Return the (x, y) coordinate for the center point of the cell that contains the specified text.  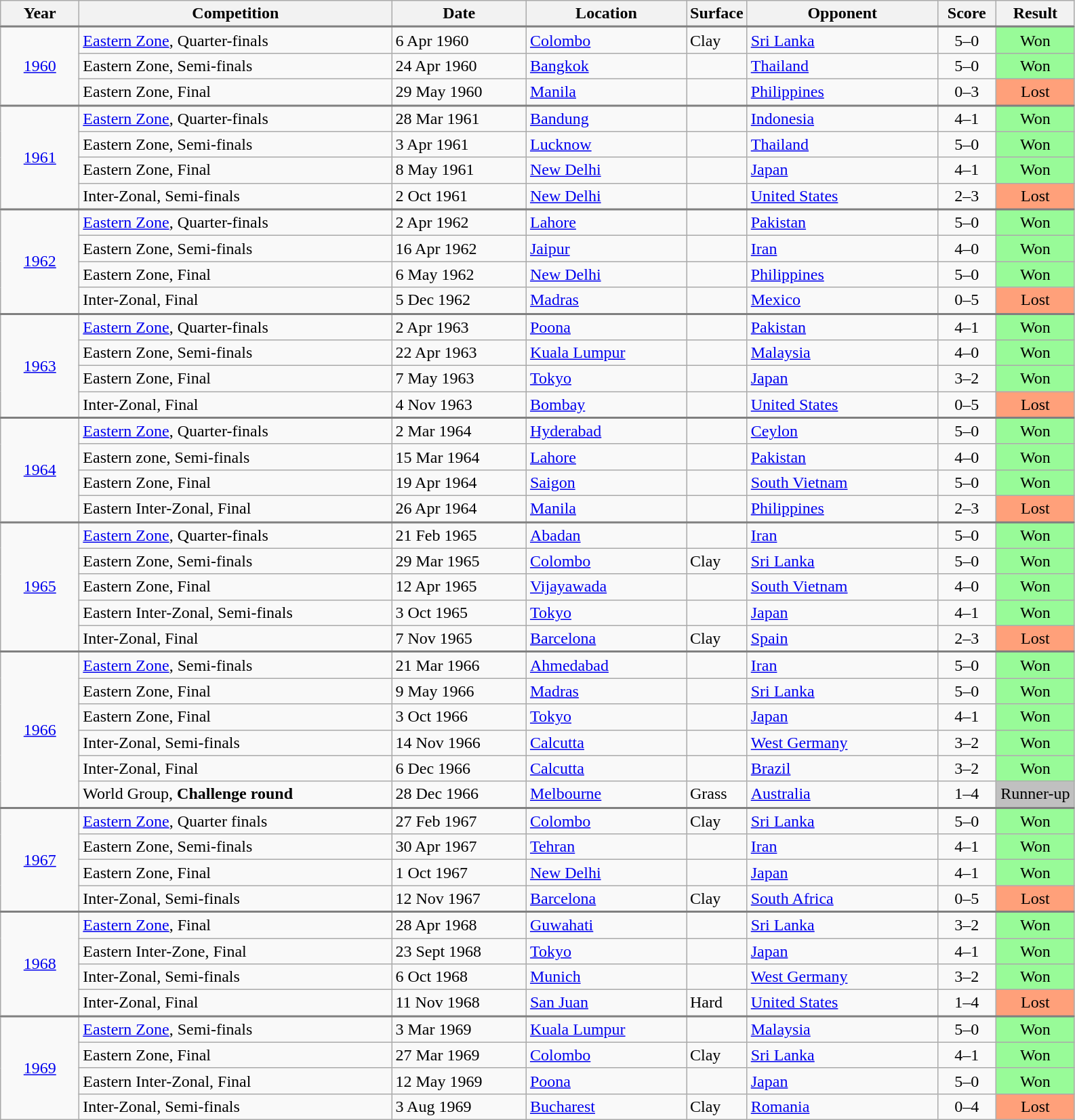
Indonesia (842, 118)
Spain (842, 638)
Opponent (842, 14)
7 Nov 1965 (460, 638)
1968 (40, 964)
1 Oct 1967 (460, 873)
19 Apr 1964 (460, 482)
1962 (40, 262)
Eastern Inter-Zone, Final (236, 951)
San Juan (606, 1003)
29 Mar 1965 (460, 561)
30 Apr 1967 (460, 847)
Romania (842, 1106)
Date (460, 14)
1967 (40, 860)
Saigon (606, 482)
6 May 1962 (460, 274)
1966 (40, 730)
Bandung (606, 118)
2 Mar 1964 (460, 431)
24 Apr 1960 (460, 66)
Guwahati (606, 926)
Abadan (606, 535)
Mexico (842, 301)
Brazil (842, 768)
Ceylon (842, 431)
6 Oct 1968 (460, 977)
Eastern Zone, Quarter finals (236, 821)
2 Apr 1963 (460, 327)
0–3 (967, 92)
Bucharest (606, 1106)
12 Apr 1965 (460, 587)
1964 (40, 470)
0–4 (967, 1106)
12 Nov 1967 (460, 898)
6 Apr 1960 (460, 41)
27 Mar 1969 (460, 1055)
3 Oct 1966 (460, 717)
27 Feb 1967 (460, 821)
Hyderabad (606, 431)
26 Apr 1964 (460, 508)
Eastern Inter-Zonal, Semi-finals (236, 613)
14 Nov 1966 (460, 743)
Melbourne (606, 794)
Hard (716, 1003)
Runner-up (1035, 794)
28 Apr 1968 (460, 926)
7 May 1963 (460, 379)
1965 (40, 587)
Eastern zone, Semi-finals (236, 457)
12 May 1969 (460, 1081)
3 Aug 1969 (460, 1106)
3 Mar 1969 (460, 1029)
28 Dec 1966 (460, 794)
5 Dec 1962 (460, 301)
21 Mar 1966 (460, 665)
1961 (40, 157)
South Africa (842, 898)
3 Apr 1961 (460, 144)
Jaipur (606, 249)
Score (967, 14)
3 Oct 1965 (460, 613)
Grass (716, 794)
Bombay (606, 405)
Competition (236, 14)
World Group, Challenge round (236, 794)
Result (1035, 14)
11 Nov 1968 (460, 1003)
2 Apr 1962 (460, 222)
Munich (606, 977)
Lucknow (606, 144)
29 May 1960 (460, 92)
1960 (40, 66)
16 Apr 1962 (460, 249)
Vijayawada (606, 587)
Bangkok (606, 66)
22 Apr 1963 (460, 353)
Australia (842, 794)
1969 (40, 1068)
Tehran (606, 847)
1963 (40, 366)
Ahmedabad (606, 665)
15 Mar 1964 (460, 457)
Location (606, 14)
8 May 1961 (460, 170)
2 Oct 1961 (460, 196)
Surface (716, 14)
21 Feb 1965 (460, 535)
6 Dec 1966 (460, 768)
4 Nov 1963 (460, 405)
9 May 1966 (460, 691)
28 Mar 1961 (460, 118)
23 Sept 1968 (460, 951)
Year (40, 14)
